Return the [X, Y] coordinate for the center point of the cell that contains the specified text.  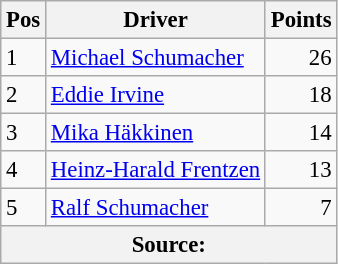
13 [300, 170]
Pos [24, 20]
Heinz-Harald Frentzen [156, 170]
Source: [169, 245]
Eddie Irvine [156, 95]
4 [24, 170]
Mika Häkkinen [156, 133]
Michael Schumacher [156, 58]
18 [300, 95]
5 [24, 208]
Driver [156, 20]
7 [300, 208]
2 [24, 95]
Ralf Schumacher [156, 208]
14 [300, 133]
Points [300, 20]
26 [300, 58]
1 [24, 58]
3 [24, 133]
